Determine the [X, Y] coordinate at the center of the cell enclosing the given text.  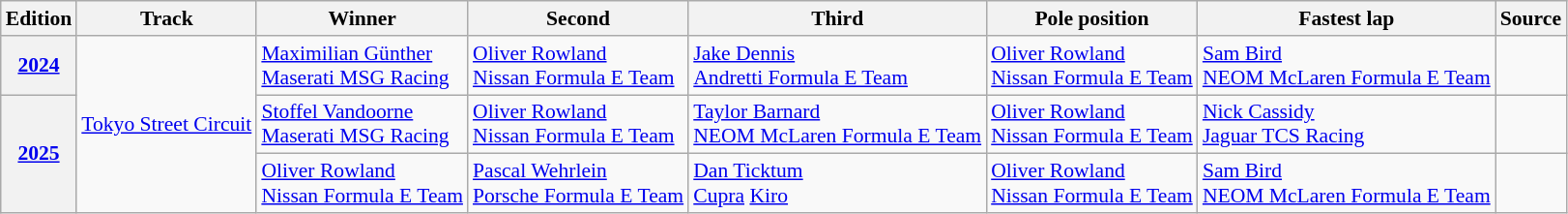
Jake DennisAndretti Formula E Team [837, 66]
Maximilian GüntherMaserati MSG Racing [362, 66]
Nick CassidyJaguar TCS Racing [1347, 124]
Fastest lap [1347, 18]
Second [578, 18]
Pole position [1092, 18]
Edition [39, 18]
Pascal WehrleinPorsche Formula E Team [578, 184]
Stoffel VandoorneMaserati MSG Racing [362, 124]
Tokyo Street Circuit [166, 124]
2024 [39, 66]
Dan TicktumCupra Kiro [837, 184]
2025 [39, 154]
Third [837, 18]
Track [166, 18]
Taylor BarnardNEOM McLaren Formula E Team [837, 124]
Source [1531, 18]
Winner [362, 18]
